Locate the cell with the specified text and output its [x, y] center coordinate. 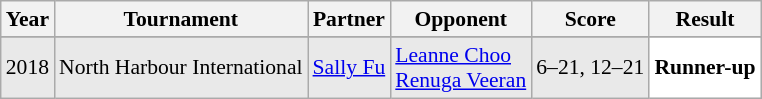
Partner [350, 19]
Leanne Choo Renuga Veeran [460, 68]
Score [590, 19]
Runner-up [704, 68]
North Harbour International [181, 68]
Result [704, 19]
Sally Fu [350, 68]
Year [28, 19]
6–21, 12–21 [590, 68]
2018 [28, 68]
Opponent [460, 19]
Tournament [181, 19]
